For the text-containing cell, return its midpoint in (x, y) coordinate format. 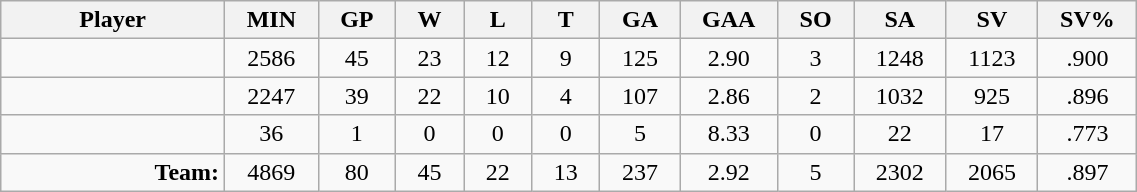
10 (498, 96)
.900 (1088, 58)
GP (356, 20)
4 (566, 96)
925 (992, 96)
1123 (992, 58)
2302 (900, 172)
13 (566, 172)
SV% (1088, 20)
SV (992, 20)
80 (356, 172)
SO (816, 20)
1248 (900, 58)
12 (498, 58)
4869 (272, 172)
2 (816, 96)
23 (430, 58)
237 (640, 172)
107 (640, 96)
MIN (272, 20)
36 (272, 134)
L (498, 20)
Team: (113, 172)
2065 (992, 172)
.897 (1088, 172)
W (430, 20)
2.92 (728, 172)
17 (992, 134)
SA (900, 20)
.773 (1088, 134)
2.90 (728, 58)
8.33 (728, 134)
125 (640, 58)
39 (356, 96)
2.86 (728, 96)
3 (816, 58)
GA (640, 20)
2586 (272, 58)
T (566, 20)
GAA (728, 20)
1032 (900, 96)
2247 (272, 96)
Player (113, 20)
.896 (1088, 96)
9 (566, 58)
1 (356, 134)
